Return the (x, y) coordinate for the center point of the cell that contains the specified text.  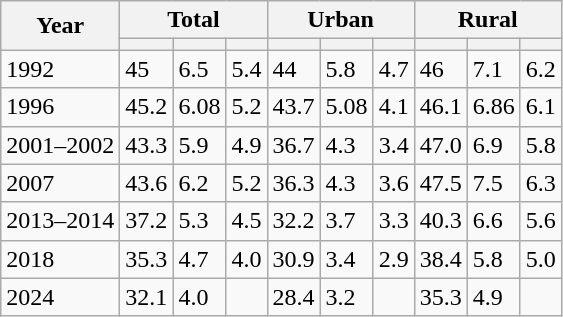
6.5 (200, 69)
3.2 (346, 297)
7.1 (494, 69)
37.2 (146, 221)
6.9 (494, 145)
5.6 (540, 221)
4.5 (246, 221)
36.3 (294, 183)
2024 (60, 297)
28.4 (294, 297)
6.08 (200, 107)
30.9 (294, 259)
47.5 (440, 183)
5.0 (540, 259)
Rural (488, 20)
2018 (60, 259)
1992 (60, 69)
Urban (340, 20)
43.7 (294, 107)
36.7 (294, 145)
6.1 (540, 107)
Total (194, 20)
43.6 (146, 183)
6.3 (540, 183)
46 (440, 69)
5.9 (200, 145)
45 (146, 69)
3.6 (394, 183)
38.4 (440, 259)
7.5 (494, 183)
40.3 (440, 221)
2013–2014 (60, 221)
6.6 (494, 221)
46.1 (440, 107)
3.3 (394, 221)
5.08 (346, 107)
1996 (60, 107)
2001–2002 (60, 145)
32.1 (146, 297)
Year (60, 26)
47.0 (440, 145)
5.4 (246, 69)
2.9 (394, 259)
2007 (60, 183)
43.3 (146, 145)
45.2 (146, 107)
6.86 (494, 107)
4.1 (394, 107)
44 (294, 69)
32.2 (294, 221)
3.7 (346, 221)
5.3 (200, 221)
